Locate the cell with the specified text and output its [x, y] center coordinate. 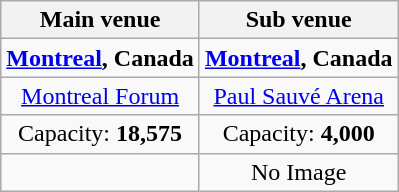
Sub venue [298, 20]
Paul Sauvé Arena [298, 96]
Main venue [100, 20]
Capacity: 18,575 [100, 134]
Montreal Forum [100, 96]
Capacity: 4,000 [298, 134]
No Image [298, 172]
